Extract the (X, Y) coordinate from the center of the cell holding the provided text.  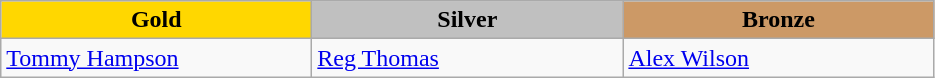
Silver (468, 20)
Alex Wilson (778, 58)
Tommy Hampson (156, 58)
Bronze (778, 20)
Gold (156, 20)
Reg Thomas (468, 58)
